Provide the (X, Y) coordinate of the cell's center where the given text is located.  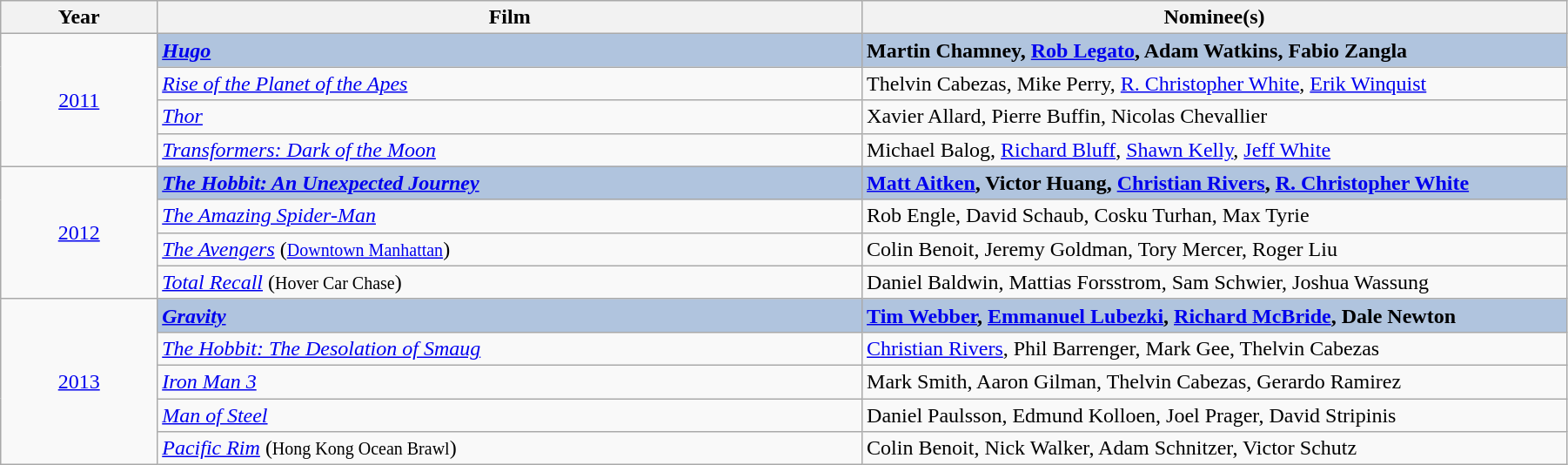
2012 (79, 232)
Martin Chamney, Rob Legato, Adam Watkins, Fabio Zangla (1215, 51)
The Hobbit: An Unexpected Journey (510, 183)
Thor (510, 117)
Matt Aitken, Victor Huang, Christian Rivers, R. Christopher White (1215, 183)
Film (510, 17)
Xavier Allard, Pierre Buffin, Nicolas Chevallier (1215, 117)
Christian Rivers, Phil Barrenger, Mark Gee, Thelvin Cabezas (1215, 348)
The Amazing Spider-Man (510, 216)
Nominee(s) (1215, 17)
Man of Steel (510, 415)
Tim Webber, Emmanuel Lubezki, Richard McBride, Dale Newton (1215, 315)
The Hobbit: The Desolation of Smaug (510, 348)
Daniel Paulsson, Edmund Kolloen, Joel Prager, David Stripinis (1215, 415)
2011 (79, 100)
Iron Man 3 (510, 381)
Thelvin Cabezas, Mike Perry, R. Christopher White, Erik Winquist (1215, 84)
Total Recall (Hover Car Chase) (510, 282)
2013 (79, 381)
The Avengers (Downtown Manhattan) (510, 249)
Pacific Rim (Hong Kong Ocean Brawl) (510, 448)
Mark Smith, Aaron Gilman, Thelvin Cabezas, Gerardo Ramirez (1215, 381)
Michael Balog, Richard Bluff, Shawn Kelly, Jeff White (1215, 150)
Transformers: Dark of the Moon (510, 150)
Gravity (510, 315)
Colin Benoit, Jeremy Goldman, Tory Mercer, Roger Liu (1215, 249)
Rise of the Planet of the Apes (510, 84)
Rob Engle, David Schaub, Cosku Turhan, Max Tyrie (1215, 216)
Daniel Baldwin, Mattias Forsstrom, Sam Schwier, Joshua Wassung (1215, 282)
Hugo (510, 51)
Colin Benoit, Nick Walker, Adam Schnitzer, Victor Schutz (1215, 448)
Year (79, 17)
